Search for the cell housing the specified text and yield its [X, Y] center coordinate. 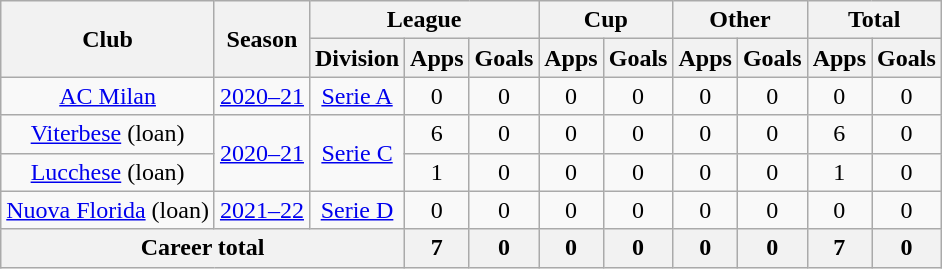
Total [874, 20]
Cup [606, 20]
Serie A [356, 96]
Viterbese (loan) [108, 134]
Season [262, 39]
AC Milan [108, 96]
Serie C [356, 153]
Lucchese (loan) [108, 172]
Career total [203, 248]
Other [740, 20]
League [424, 20]
2021–22 [262, 210]
Serie D [356, 210]
Nuova Florida (loan) [108, 210]
Division [356, 58]
Club [108, 39]
